From the cell containing the given text, extract its center point as [X, Y] coordinate. 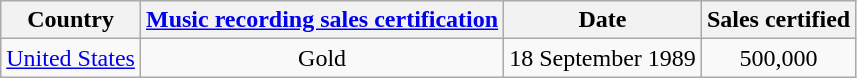
Music recording sales certification [322, 20]
Gold [322, 58]
Sales certified [778, 20]
Date [603, 20]
United States [71, 58]
Country [71, 20]
500,000 [778, 58]
18 September 1989 [603, 58]
